Output the (x, y) coordinate of the center of the cell containing the given text.  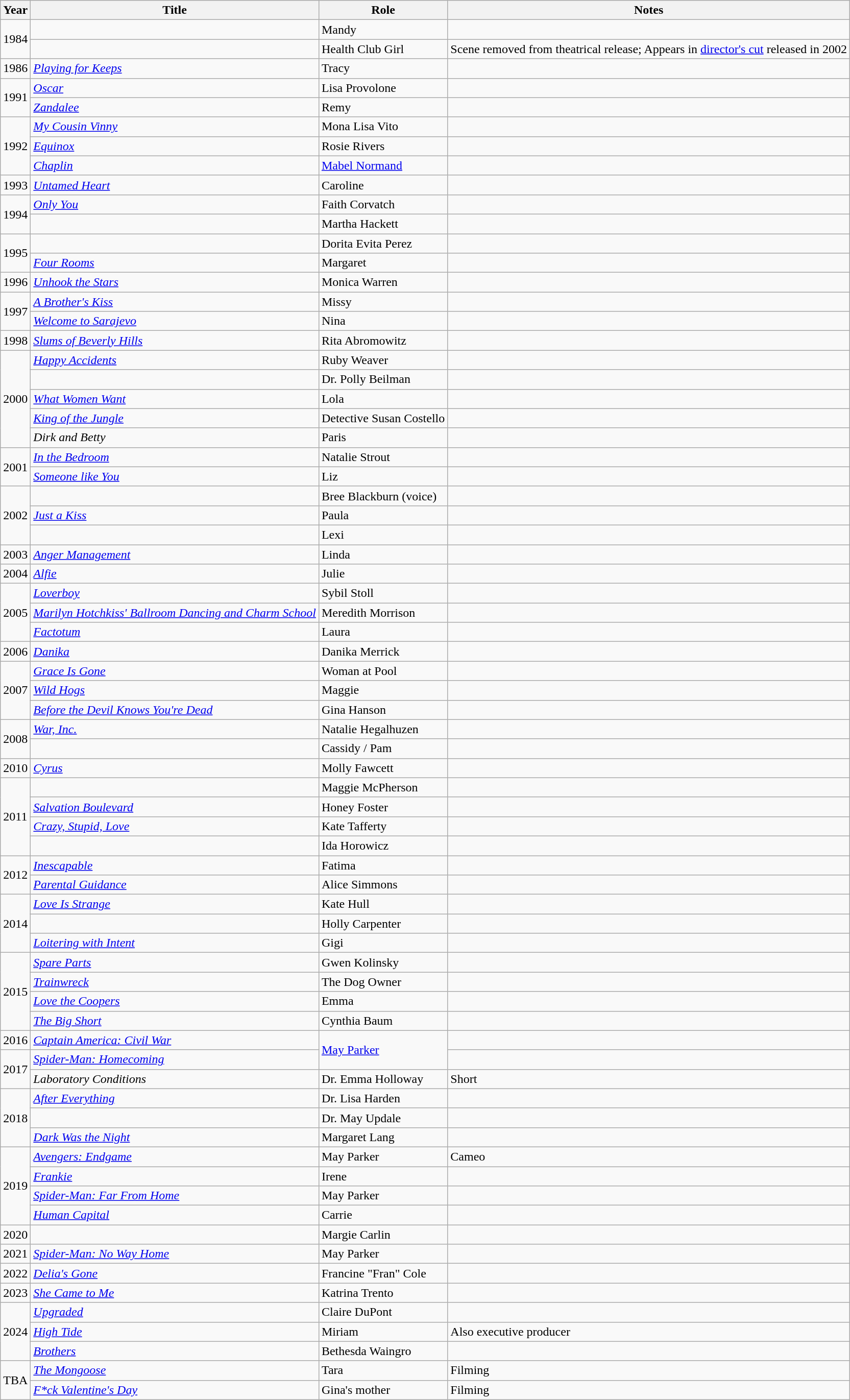
Just a Kiss (175, 515)
2002 (15, 515)
Spider-Man: Far From Home (175, 1196)
Meredith Morrison (383, 613)
Ruby Weaver (383, 360)
In the Bedroom (175, 457)
Woman at Pool (383, 671)
Brothers (175, 1351)
Someone like You (175, 476)
Missy (383, 302)
2021 (15, 1254)
2017 (15, 1069)
She Came to Me (175, 1293)
Danika (175, 651)
Detective Susan Costello (383, 418)
Cynthia Baum (383, 1021)
Upgraded (175, 1312)
Spider-Man: Homecoming (175, 1059)
Cassidy / Pam (383, 749)
Rita Abromowitz (383, 341)
Happy Accidents (175, 360)
Slums of Beverly Hills (175, 341)
Inescapable (175, 865)
Bree Blackburn (voice) (383, 496)
Frankie (175, 1176)
Julie (383, 574)
Maggie (383, 690)
2007 (15, 690)
Linda (383, 554)
2005 (15, 613)
2011 (15, 816)
Lexi (383, 535)
Grace Is Gone (175, 671)
Dr. Polly Beilman (383, 379)
Natalie Hegalhuzen (383, 729)
Emma (383, 1001)
Zandalee (175, 107)
1996 (15, 282)
2006 (15, 651)
Captain America: Civil War (175, 1040)
Spare Parts (175, 962)
Wild Hogs (175, 690)
Only You (175, 204)
Rosie Rivers (383, 146)
2003 (15, 554)
Unhook the Stars (175, 282)
TBA (15, 1380)
Oscar (175, 88)
2004 (15, 574)
Chaplin (175, 165)
Remy (383, 107)
Four Rooms (175, 263)
Bethesda Waingro (383, 1351)
Delia's Gone (175, 1273)
Lola (383, 399)
Dark Was the Night (175, 1137)
Margie Carlin (383, 1235)
Maggie McPherson (383, 787)
Gina's mother (383, 1390)
Nina (383, 321)
Katrina Trento (383, 1293)
1998 (15, 341)
F*ck Valentine's Day (175, 1390)
Dorita Evita Perez (383, 244)
Playing for Keeps (175, 68)
Mandy (383, 30)
Notes (649, 10)
1984 (15, 39)
Ida Horowicz (383, 846)
Mona Lisa Vito (383, 127)
Title (175, 10)
Before the Devil Knows You're Dead (175, 710)
Gwen Kolinsky (383, 962)
Monica Warren (383, 282)
Dirk and Betty (175, 438)
1993 (15, 185)
After Everything (175, 1098)
Danika Merrick (383, 651)
1986 (15, 68)
2022 (15, 1273)
2023 (15, 1293)
Laboratory Conditions (175, 1079)
2024 (15, 1332)
Dr. Lisa Harden (383, 1098)
2019 (15, 1186)
Kate Tafferty (383, 826)
2020 (15, 1235)
2010 (15, 768)
Love the Coopers (175, 1001)
Mabel Normand (383, 165)
Tara (383, 1370)
Untamed Heart (175, 185)
2015 (15, 992)
Salvation Boulevard (175, 807)
What Women Want (175, 399)
Fatima (383, 865)
Francine "Fran" Cole (383, 1273)
2012 (15, 875)
Love Is Strange (175, 904)
2018 (15, 1118)
Avengers: Endgame (175, 1156)
Margaret (383, 263)
2016 (15, 1040)
Miriam (383, 1332)
2008 (15, 739)
Human Capital (175, 1215)
Sybil Stoll (383, 593)
Martha Hackett (383, 224)
Tracy (383, 68)
Health Club Girl (383, 49)
Cyrus (175, 768)
War, Inc. (175, 729)
Dr. Emma Holloway (383, 1079)
Also executive producer (649, 1332)
Caroline (383, 185)
1992 (15, 146)
Honey Foster (383, 807)
Faith Corvatch (383, 204)
Margaret Lang (383, 1137)
Paula (383, 515)
2014 (15, 924)
Crazy, Stupid, Love (175, 826)
Kate Hull (383, 904)
Claire DuPont (383, 1312)
1994 (15, 214)
Gina Hanson (383, 710)
1995 (15, 253)
Short (649, 1079)
A Brother's Kiss (175, 302)
The Mongoose (175, 1370)
Anger Management (175, 554)
Holly Carpenter (383, 924)
Role (383, 10)
2001 (15, 467)
Alfie (175, 574)
The Big Short (175, 1021)
Lisa Provolone (383, 88)
1997 (15, 311)
Loverboy (175, 593)
Factotum (175, 632)
Year (15, 10)
The Dog Owner (383, 982)
1991 (15, 98)
My Cousin Vinny (175, 127)
Equinox (175, 146)
Irene (383, 1176)
Carrie (383, 1215)
Loitering with Intent (175, 943)
Trainwreck (175, 982)
Molly Fawcett (383, 768)
Natalie Strout (383, 457)
Scene removed from theatrical release; Appears in director's cut released in 2002 (649, 49)
Alice Simmons (383, 885)
Dr. May Updale (383, 1118)
Gigi (383, 943)
2000 (15, 399)
Spider-Man: No Way Home (175, 1254)
Liz (383, 476)
Cameo (649, 1156)
Laura (383, 632)
Parental Guidance (175, 885)
High Tide (175, 1332)
Paris (383, 438)
Welcome to Sarajevo (175, 321)
King of the Jungle (175, 418)
Marilyn Hotchkiss' Ballroom Dancing and Charm School (175, 613)
